Return the (X, Y) coordinate for the center point of the cell that contains the specified text.  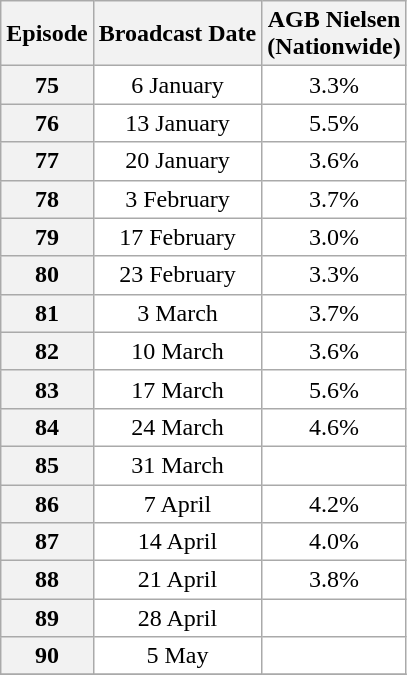
4.6% (334, 427)
81 (47, 313)
17 February (178, 237)
28 April (178, 618)
21 April (178, 580)
24 March (178, 427)
23 February (178, 275)
82 (47, 351)
5.5% (334, 123)
87 (47, 542)
83 (47, 389)
AGB Nielsen(Nationwide) (334, 34)
4.2% (334, 503)
3.8% (334, 580)
3 March (178, 313)
78 (47, 199)
86 (47, 503)
88 (47, 580)
3 February (178, 199)
80 (47, 275)
6 January (178, 85)
84 (47, 427)
76 (47, 123)
4.0% (334, 542)
5 May (178, 656)
3.0% (334, 237)
Episode (47, 34)
79 (47, 237)
5.6% (334, 389)
20 January (178, 161)
75 (47, 85)
Broadcast Date (178, 34)
10 March (178, 351)
85 (47, 465)
31 March (178, 465)
90 (47, 656)
14 April (178, 542)
7 April (178, 503)
17 March (178, 389)
77 (47, 161)
13 January (178, 123)
89 (47, 618)
